Locate the cell with the specified text and output its (x, y) center coordinate. 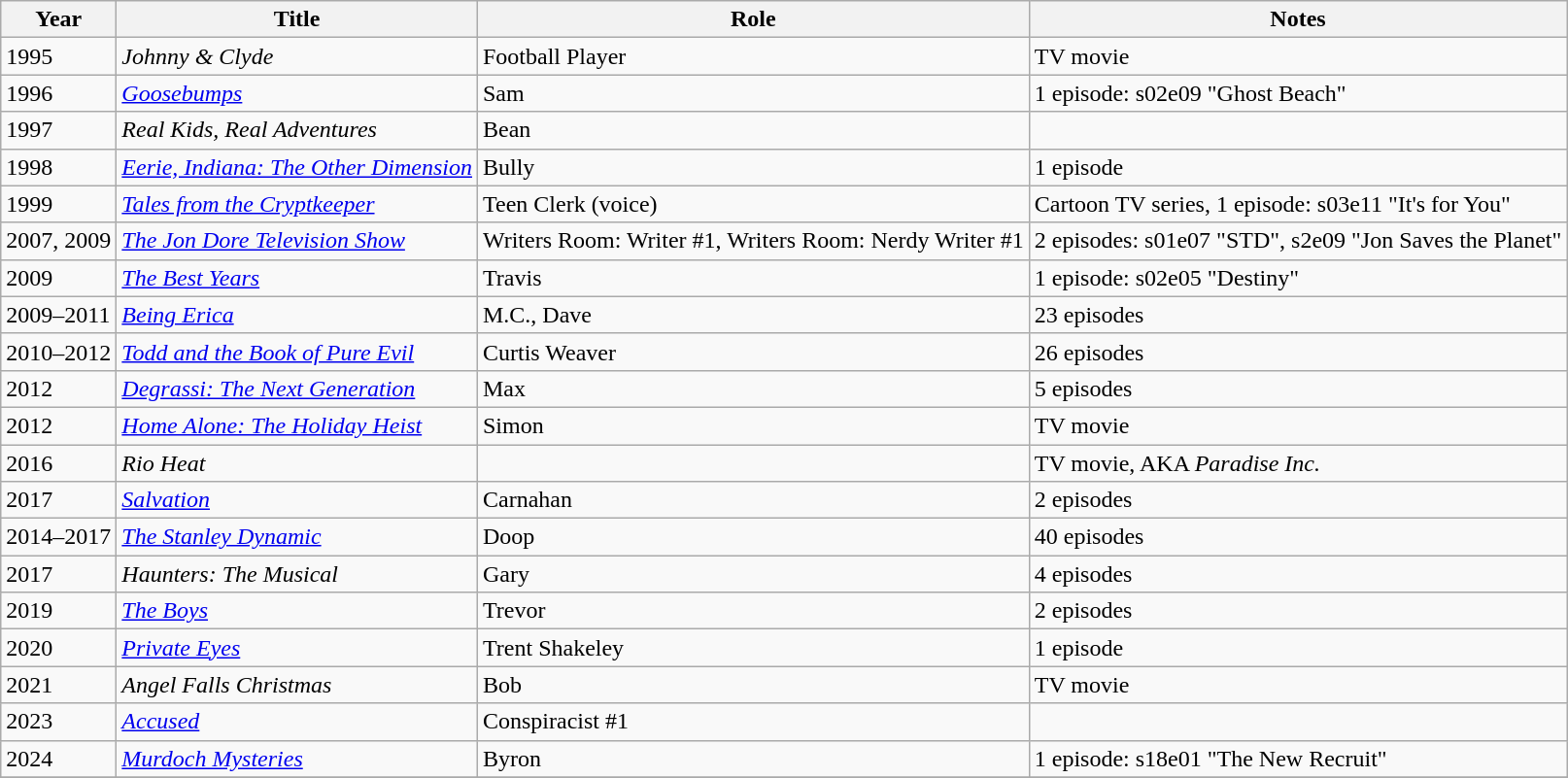
2007, 2009 (58, 241)
Trevor (753, 611)
The Stanley Dynamic (297, 537)
Rio Heat (297, 463)
1 episode: s02e05 "Destiny" (1298, 278)
Max (753, 389)
Angel Falls Christmas (297, 685)
Writers Room: Writer #1, Writers Room: Nerdy Writer #1 (753, 241)
2019 (58, 611)
1998 (58, 167)
2009–2011 (58, 315)
Being Erica (297, 315)
2014–2017 (58, 537)
Trent Shakeley (753, 648)
2024 (58, 759)
Football Player (753, 56)
40 episodes (1298, 537)
Doop (753, 537)
2021 (58, 685)
Gary (753, 574)
Year (58, 19)
Salvation (297, 500)
1999 (58, 204)
Title (297, 19)
Simon (753, 425)
2020 (58, 648)
2 episodes: s01e07 "STD", s2e09 "Jon Saves the Planet" (1298, 241)
2009 (58, 278)
The Boys (297, 611)
Notes (1298, 19)
2010–2012 (58, 352)
Tales from the Cryptkeeper (297, 204)
Bean (753, 130)
Cartoon TV series, 1 episode: s03e11 "It's for You" (1298, 204)
1997 (58, 130)
TV movie, AKA Paradise Inc. (1298, 463)
M.C., Dave (753, 315)
Bob (753, 685)
Murdoch Mysteries (297, 759)
Todd and the Book of Pure Evil (297, 352)
26 episodes (1298, 352)
Role (753, 19)
1 episode: s18e01 "The New Recruit" (1298, 759)
1995 (58, 56)
Haunters: The Musical (297, 574)
Real Kids, Real Adventures (297, 130)
Bully (753, 167)
Travis (753, 278)
The Jon Dore Television Show (297, 241)
Carnahan (753, 500)
Private Eyes (297, 648)
Goosebumps (297, 93)
Sam (753, 93)
Curtis Weaver (753, 352)
4 episodes (1298, 574)
1 episode: s02e09 "Ghost Beach" (1298, 93)
Degrassi: The Next Generation (297, 389)
23 episodes (1298, 315)
1996 (58, 93)
Accused (297, 722)
5 episodes (1298, 389)
The Best Years (297, 278)
Conspiracist #1 (753, 722)
Eerie, Indiana: The Other Dimension (297, 167)
Byron (753, 759)
Home Alone: The Holiday Heist (297, 425)
2016 (58, 463)
Teen Clerk (voice) (753, 204)
2023 (58, 722)
Johnny & Clyde (297, 56)
